Capture the cell that displays the provided text and extract its (x, y) central coordinate. 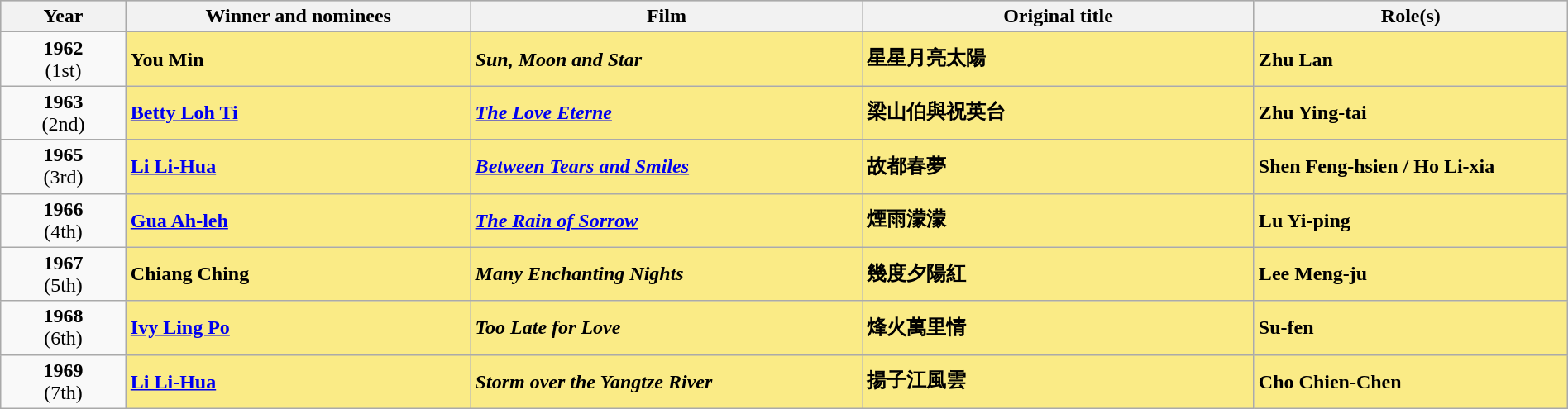
You Min (298, 59)
Original title (1059, 17)
1963(2nd) (64, 112)
Chiang Ching (298, 274)
The Love Eterne (667, 112)
1962(1st) (64, 59)
The Rain of Sorrow (667, 220)
Gua Ah-leh (298, 220)
Zhu Ying-tai (1411, 112)
梁山伯與祝英台 (1059, 112)
Lee Meng-ju (1411, 274)
Ivy Ling Po (298, 327)
Zhu Lan (1411, 59)
Storm over the Yangtze River (667, 382)
Between Tears and Smiles (667, 167)
1965(3rd) (64, 167)
幾度夕陽紅 (1059, 274)
1969(7th) (64, 382)
揚子江風雲 (1059, 382)
故都春夢 (1059, 167)
1968(6th) (64, 327)
Film (667, 17)
Shen Feng-hsien / Ho Li-xia (1411, 167)
Too Late for Love (667, 327)
烽火萬里情 (1059, 327)
煙雨濛濛 (1059, 220)
1966(4th) (64, 220)
Winner and nominees (298, 17)
Year (64, 17)
Many Enchanting Nights (667, 274)
1967(5th) (64, 274)
Su-fen (1411, 327)
Cho Chien-Chen (1411, 382)
星星月亮太陽 (1059, 59)
Role(s) (1411, 17)
Betty Loh Ti (298, 112)
Lu Yi-ping (1411, 220)
Sun, Moon and Star (667, 59)
